Find where the given text appears and provide that cell's center as (x, y) coordinate. 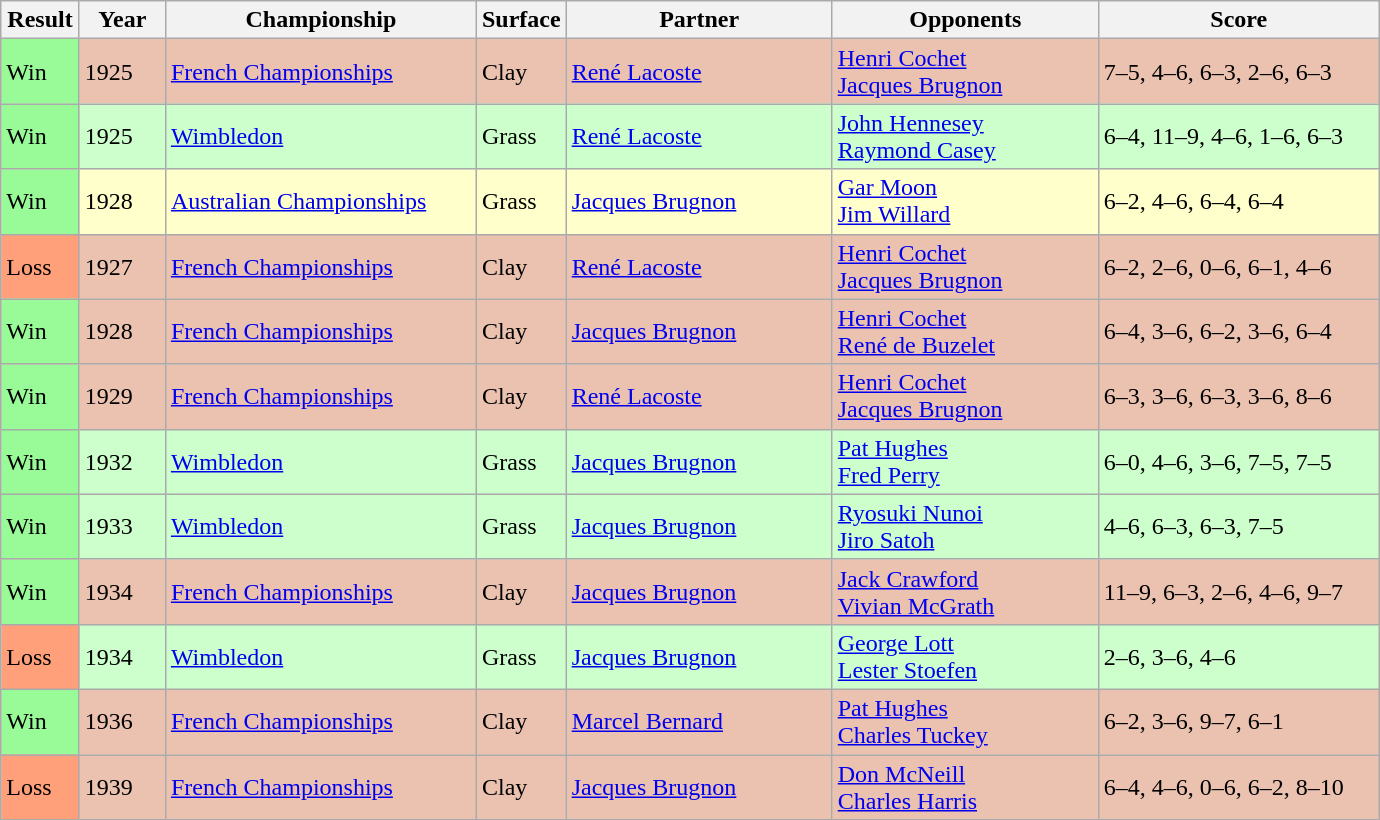
4–6, 6–3, 6–3, 7–5 (1238, 526)
Jack Crawford Vivian McGrath (965, 592)
6–0, 4–6, 3–6, 7–5, 7–5 (1238, 462)
7–5, 4–6, 6–3, 2–6, 6–3 (1238, 72)
2–6, 3–6, 4–6 (1238, 656)
Henri Cochet René de Buzelet (965, 332)
Pat Hughes Charles Tuckey (965, 722)
Result (40, 20)
Ryosuki Nunoi Jiro Satoh (965, 526)
1939 (122, 786)
6–4, 11–9, 4–6, 1–6, 6–3 (1238, 136)
6–2, 2–6, 0–6, 6–1, 4–6 (1238, 266)
John Hennesey Raymond Casey (965, 136)
11–9, 6–3, 2–6, 4–6, 9–7 (1238, 592)
Partner (699, 20)
6–2, 3–6, 9–7, 6–1 (1238, 722)
George Lott Lester Stoefen (965, 656)
Championship (320, 20)
1929 (122, 396)
Don McNeill Charles Harris (965, 786)
1932 (122, 462)
6–4, 4–6, 0–6, 6–2, 8–10 (1238, 786)
Year (122, 20)
Gar Moon Jim Willard (965, 202)
Score (1238, 20)
6–3, 3–6, 6–3, 3–6, 8–6 (1238, 396)
Australian Championships (320, 202)
1933 (122, 526)
6–4, 3–6, 6–2, 3–6, 6–4 (1238, 332)
1927 (122, 266)
6–2, 4–6, 6–4, 6–4 (1238, 202)
Opponents (965, 20)
Surface (521, 20)
1936 (122, 722)
Marcel Bernard (699, 722)
Pat Hughes Fred Perry (965, 462)
